From the cell containing the given text, extract its center point as (x, y) coordinate. 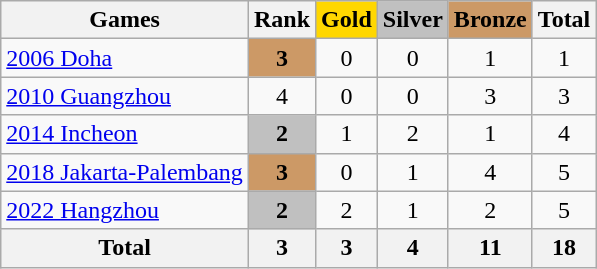
Gold (347, 20)
18 (564, 248)
Games (125, 20)
Silver (412, 20)
2014 Incheon (125, 134)
2018 Jakarta-Palembang (125, 172)
Bronze (490, 20)
2022 Hangzhou (125, 210)
11 (490, 248)
2006 Doha (125, 58)
Rank (282, 20)
2010 Guangzhou (125, 96)
